Return [x, y] of the center of cell containing provided text 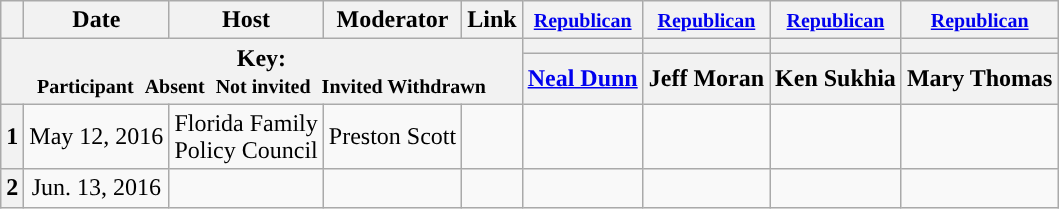
Neal Dunn [582, 78]
Jun. 13, 2016 [96, 188]
1 [12, 136]
Date [96, 20]
2 [12, 188]
Mary Thomas [980, 78]
Ken Sukhia [836, 78]
Link [492, 20]
Key: Participant Absent Not invited Invited Withdrawn [262, 72]
Preston Scott [392, 136]
Jeff Moran [706, 78]
Moderator [392, 20]
May 12, 2016 [96, 136]
Florida FamilyPolicy Council [246, 136]
Host [246, 20]
